Determine the (x, y) coordinate at the center of the cell enclosing the given text.  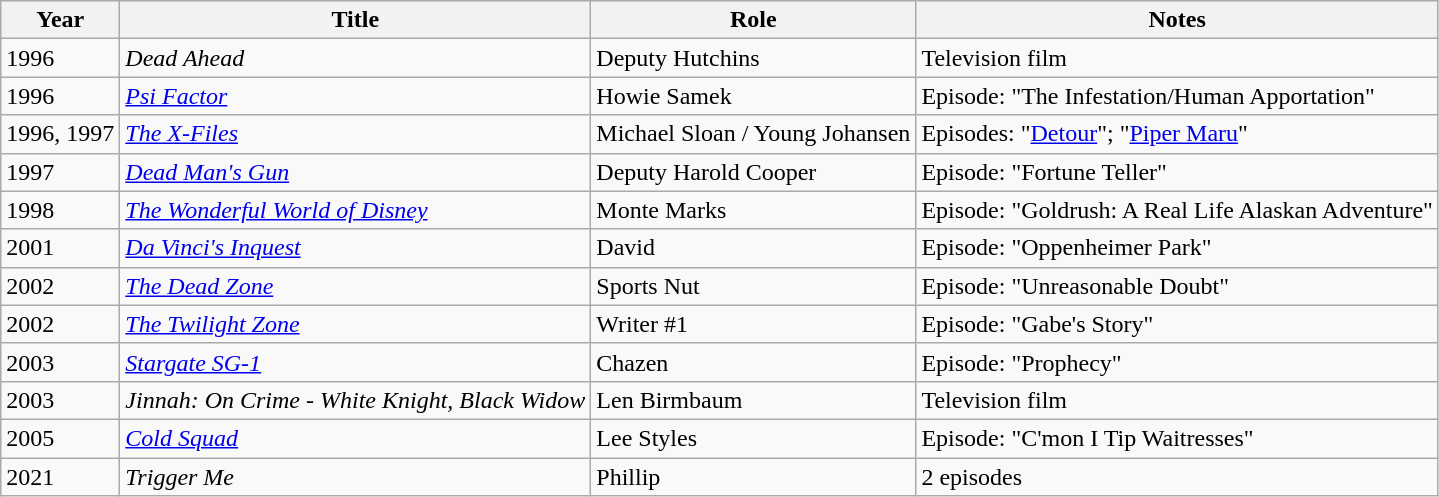
The Wonderful World of Disney (356, 210)
Episode: "Oppenheimer Park" (1178, 248)
Psi Factor (356, 96)
Episode: "Unreasonable Doubt" (1178, 286)
1997 (60, 172)
Chazen (754, 362)
2021 (60, 477)
Phillip (754, 477)
1996, 1997 (60, 134)
Lee Styles (754, 438)
2001 (60, 248)
Episode: "Goldrush: A Real Life Alaskan Adventure" (1178, 210)
Episodes: "Detour"; "Piper Maru" (1178, 134)
Episode: "Gabe's Story" (1178, 324)
The Twilight Zone (356, 324)
Dead Man's Gun (356, 172)
David (754, 248)
Notes (1178, 20)
Da Vinci's Inquest (356, 248)
Episode: "C'mon I Tip Waitresses" (1178, 438)
Jinnah: On Crime - White Knight, Black Widow (356, 400)
2005 (60, 438)
Trigger Me (356, 477)
Deputy Hutchins (754, 58)
Title (356, 20)
Role (754, 20)
Episode: "Fortune Teller" (1178, 172)
Howie Samek (754, 96)
Year (60, 20)
Len Birmbaum (754, 400)
2 episodes (1178, 477)
The Dead Zone (356, 286)
Michael Sloan / Young Johansen (754, 134)
Episode: "The Infestation/Human Apportation" (1178, 96)
Stargate SG-1 (356, 362)
Deputy Harold Cooper (754, 172)
Episode: "Prophecy" (1178, 362)
1998 (60, 210)
Monte Marks (754, 210)
Dead Ahead (356, 58)
Sports Nut (754, 286)
The X-Files (356, 134)
Cold Squad (356, 438)
Writer #1 (754, 324)
